Detect which cell encompasses the target text, then output its (X, Y) center coordinate. 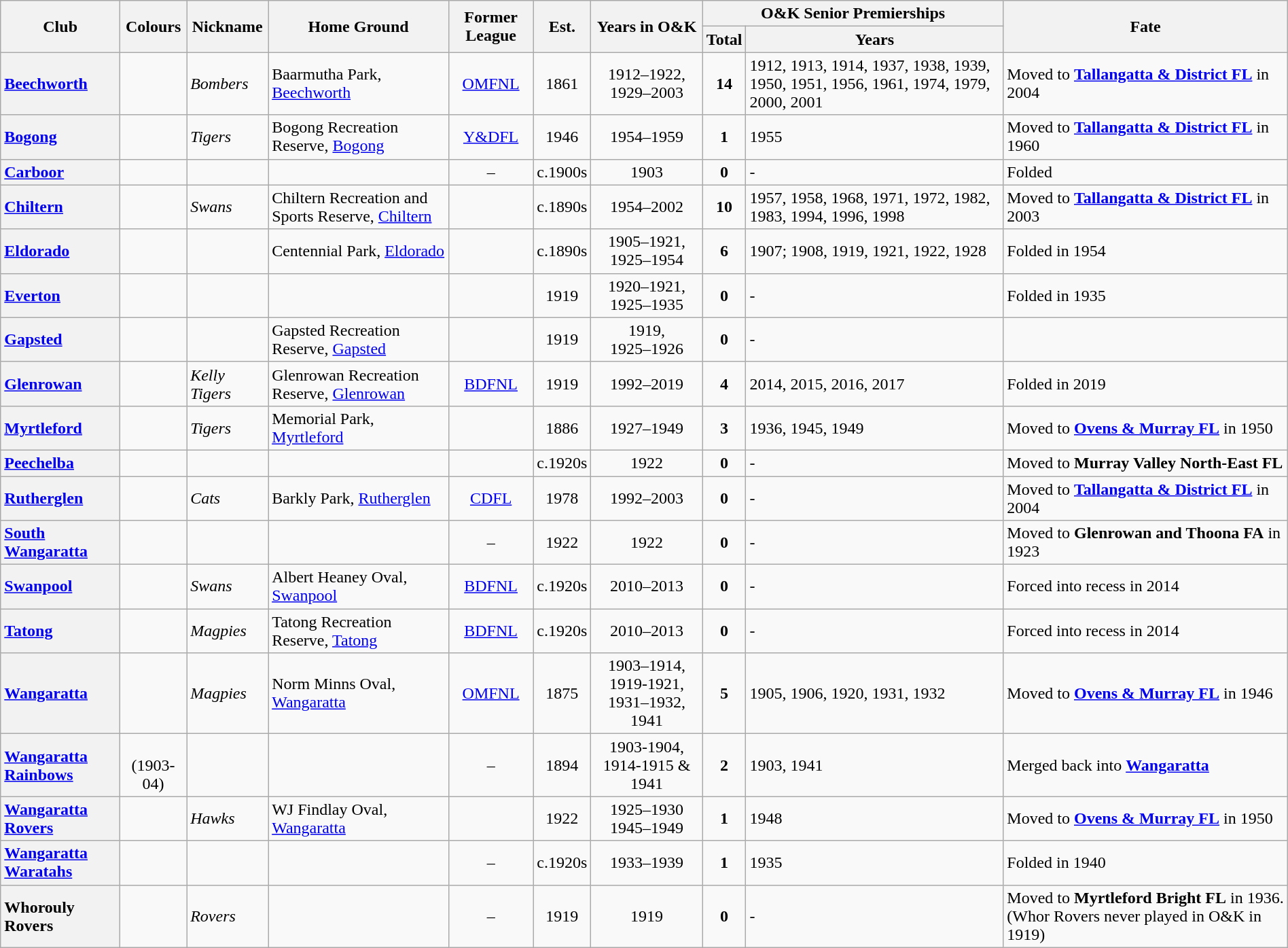
Nickname (228, 27)
Tatong (60, 631)
CDFL (490, 497)
Moved to Myrtleford Bright FL in 1936. (Whor Rovers never played in O&K in 1919) (1145, 916)
Wangaratta Rovers (60, 818)
1935 (875, 863)
1912–1922,1929–2003 (647, 84)
Years (875, 39)
Swanpool (60, 587)
O&K Senior Premierships (853, 14)
1954–1959 (647, 137)
Folded in 1935 (1145, 295)
Glenrowan Recreation Reserve, Glenrowan (359, 383)
10 (724, 207)
Tatong Recreation Reserve, Tatong (359, 631)
1905–1921,1925–1954 (647, 251)
1875 (562, 693)
2014, 2015, 2016, 2017 (875, 383)
5 (724, 693)
Peechelba (60, 463)
Centennial Park, Eldorado (359, 251)
Club (60, 27)
1978 (562, 497)
1905, 1906, 1920, 1931, 1932 (875, 693)
1925–19301945–1949 (647, 818)
Colours (154, 27)
Memorial Park, Myrtleford (359, 428)
Wangaratta Rainbows (60, 765)
6 (724, 251)
4 (724, 383)
1957, 1958, 1968, 1971, 1972, 1982, 1983, 1994, 1996, 1998 (875, 207)
1903–1914,1919-1921, 1931–1932, 1941 (647, 693)
Est. (562, 27)
Kelly Tigers (228, 383)
Bombers (228, 84)
1933–1939 (647, 863)
1903 (647, 172)
Wangaratta Waratahs (60, 863)
Chiltern (60, 207)
Chiltern Recreation and Sports Reserve, Chiltern (359, 207)
14 (724, 84)
Years in O&K (647, 27)
(1903-04) (154, 765)
Folded in 1954 (1145, 251)
1955 (875, 137)
2 (724, 765)
1894 (562, 765)
3 (724, 428)
Bogong Recreation Reserve, Bogong (359, 137)
Beechworth (60, 84)
Folded (1145, 172)
Everton (60, 295)
Fate (1145, 27)
1920–1921,1925–1935 (647, 295)
Gapsted (60, 340)
Wangaratta (60, 693)
Total (724, 39)
1927–1949 (647, 428)
Rovers (228, 916)
Barkly Park, Rutherglen (359, 497)
Glenrowan (60, 383)
Carboor (60, 172)
1919,1925–1926 (647, 340)
Y&DFL (490, 137)
Eldorado (60, 251)
Moved to Murray Valley North-East FL (1145, 463)
Merged back into Wangaratta (1145, 765)
1946 (562, 137)
Former League (490, 27)
1948 (875, 818)
1903, 1941 (875, 765)
Whorouly Rovers (60, 916)
Moved to Ovens & Murray FL in 1946 (1145, 693)
1903-1904, 1914-1915 & 1941 (647, 765)
1992–2019 (647, 383)
Hawks (228, 818)
Gapsted Recreation Reserve, Gapsted (359, 340)
1886 (562, 428)
South Wangaratta (60, 542)
Norm Minns Oval, Wangaratta (359, 693)
Myrtleford (60, 428)
1912, 1913, 1914, 1937, 1938, 1939, 1950, 1951, 1956, 1961, 1974, 1979, 2000, 2001 (875, 84)
Moved to Tallangatta & District FL in 1960 (1145, 137)
Folded in 1940 (1145, 863)
Rutherglen (60, 497)
Albert Heaney Oval, Swanpool (359, 587)
1861 (562, 84)
Bogong (60, 137)
1992–2003 (647, 497)
Home Ground (359, 27)
Folded in 2019 (1145, 383)
1954–2002 (647, 207)
WJ Findlay Oval, Wangaratta (359, 818)
1907; 1908, 1919, 1921, 1922, 1928 (875, 251)
Moved to Tallangatta & District FL in 2003 (1145, 207)
Cats (228, 497)
1936, 1945, 1949 (875, 428)
c.1900s (562, 172)
Baarmutha Park, Beechworth (359, 84)
Moved to Glenrowan and Thoona FA in 1923 (1145, 542)
